Scan for the cell matching the given text and deliver its [x, y] coordinate at center. 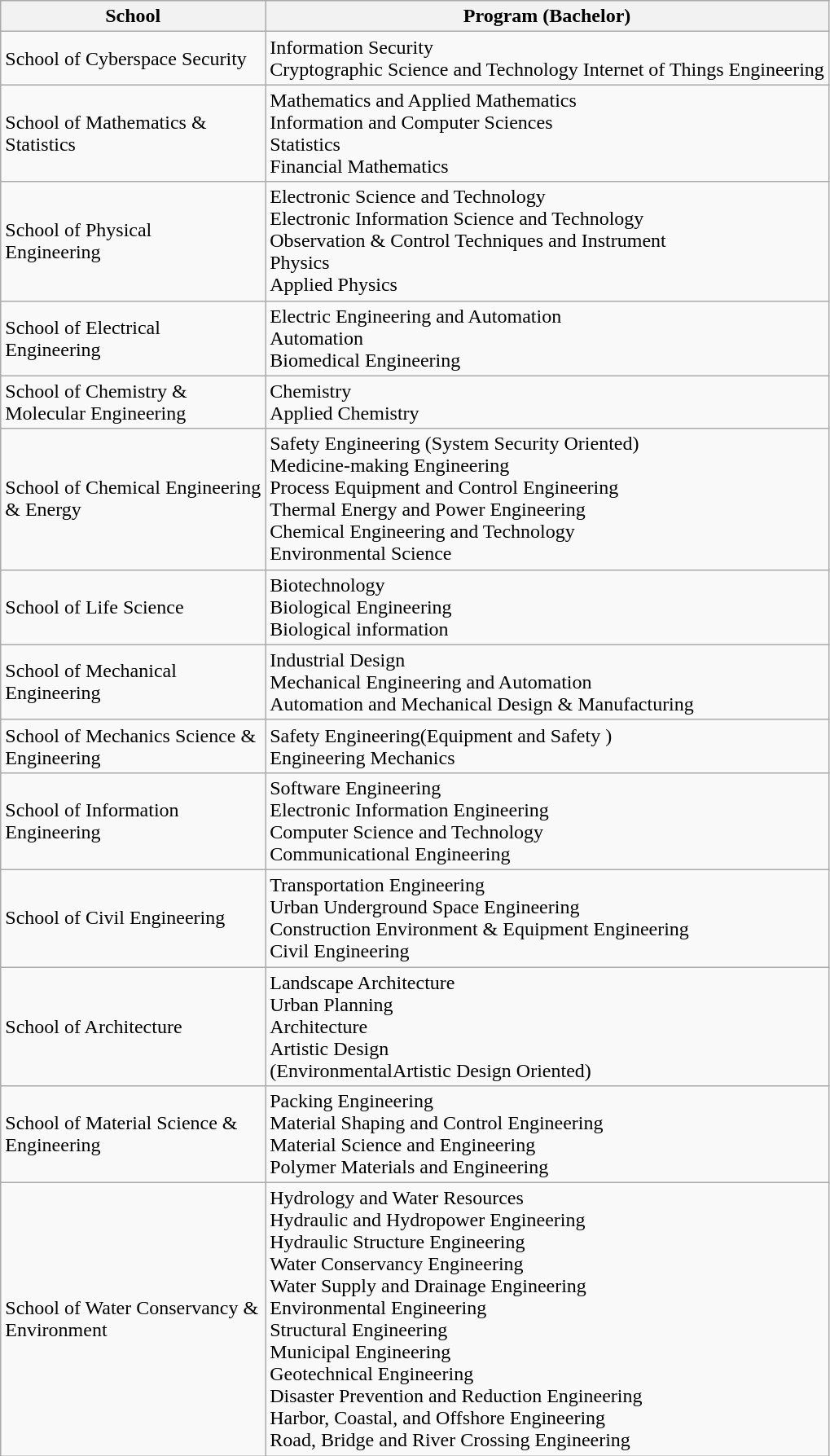
School of ElectricalEngineering [134, 338]
Transportation EngineeringUrban Underground Space EngineeringConstruction Environment & Equipment EngineeringCivil Engineering [547, 917]
School of Civil Engineering [134, 917]
School of Water Conservancy &Environment [134, 1320]
Safety Engineering(Equipment and Safety )Engineering Mechanics [547, 746]
School of MechanicalEngineering [134, 682]
Industrial DesignMechanical Engineering and AutomationAutomation and Mechanical Design & Manufacturing [547, 682]
School of PhysicalEngineering [134, 241]
Mathematics and Applied MathematicsInformation and Computer SciencesStatisticsFinancial Mathematics [547, 134]
School of Chemistry &Molecular Engineering [134, 402]
ChemistryApplied Chemistry [547, 402]
School of Life Science [134, 607]
Packing EngineeringMaterial Shaping and Control EngineeringMaterial Science and EngineeringPolymer Materials and Engineering [547, 1134]
School of InformationEngineering [134, 821]
School of Mechanics Science &Engineering [134, 746]
School of Architecture [134, 1026]
Landscape ArchitectureUrban PlanningArchitectureArtistic Design(EnvironmentalArtistic Design Oriented) [547, 1026]
School of Chemical Engineering& Energy [134, 499]
School of Material Science &Engineering [134, 1134]
School of Mathematics &Statistics [134, 134]
School of Cyberspace Security [134, 59]
School [134, 16]
Electric Engineering and AutomationAutomationBiomedical Engineering [547, 338]
Program (Bachelor) [547, 16]
Information SecurityCryptographic Science and Technology Internet of Things Engineering [547, 59]
BiotechnologyBiological EngineeringBiological information [547, 607]
Electronic Science and TechnologyElectronic Information Science and TechnologyObservation & Control Techniques and InstrumentPhysicsApplied Physics [547, 241]
Software EngineeringElectronic Information EngineeringComputer Science and TechnologyCommunicational Engineering [547, 821]
